Find where the given text appears and provide that cell's center as [X, Y] coordinate. 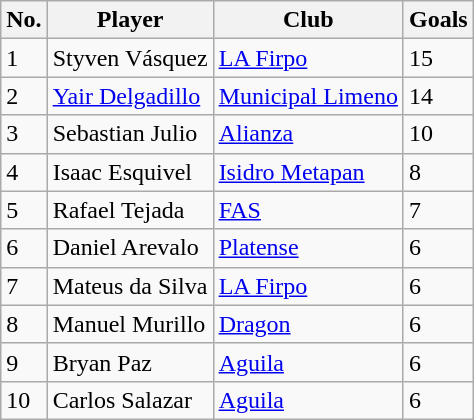
15 [438, 58]
No. [24, 20]
Styven Vásquez [130, 58]
3 [24, 134]
Player [130, 20]
FAS [308, 210]
Mateus da Silva [130, 286]
1 [24, 58]
Carlos Salazar [130, 400]
Dragon [308, 324]
Club [308, 20]
5 [24, 210]
Bryan Paz [130, 362]
Platense [308, 248]
Isaac Esquivel [130, 172]
Yair Delgadillo [130, 96]
Sebastian Julio [130, 134]
9 [24, 362]
Municipal Limeno [308, 96]
4 [24, 172]
2 [24, 96]
14 [438, 96]
Manuel Murillo [130, 324]
Isidro Metapan [308, 172]
Alianza [308, 134]
Goals [438, 20]
Rafael Tejada [130, 210]
Daniel Arevalo [130, 248]
